Return the (X, Y) coordinate for the center point of the cell that contains the specified text.  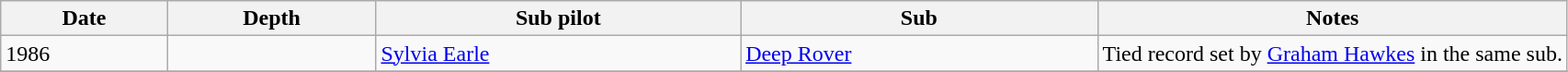
Deep Rover (919, 54)
1986 (85, 54)
Sub (919, 18)
Notes (1333, 18)
Tied record set by Graham Hawkes in the same sub. (1333, 54)
Date (85, 18)
Depth (272, 18)
Sub pilot (559, 18)
Sylvia Earle (559, 54)
